Find where the given text appears and provide that cell's center as [X, Y] coordinate. 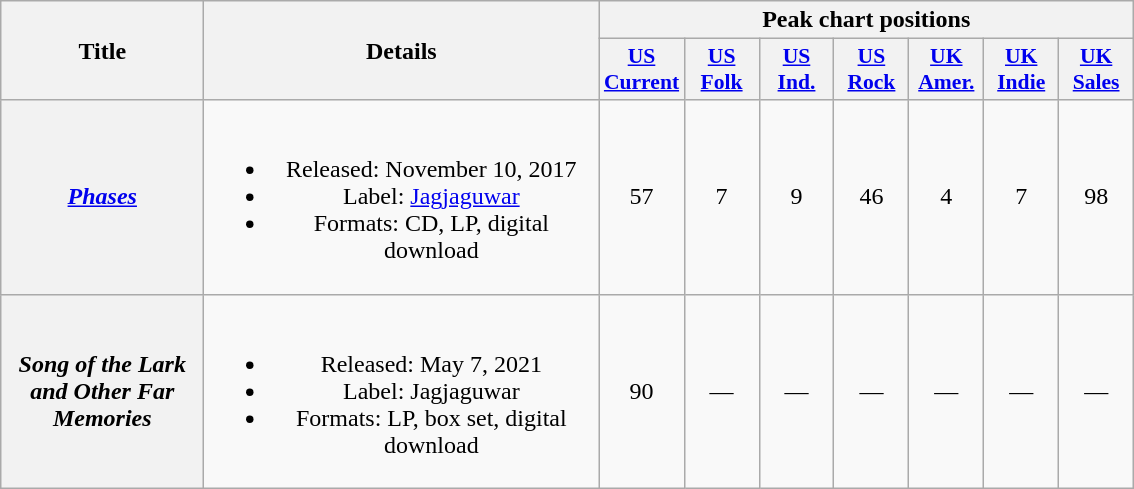
UKIndie [1022, 70]
Released: May 7, 2021Label: JagjaguwarFormats: LP, box set, digital download [402, 391]
Title [102, 50]
USInd. [796, 70]
USRock [872, 70]
46 [872, 197]
9 [796, 197]
98 [1096, 197]
UKAmer. [946, 70]
Released: November 10, 2017Label: JagjaguwarFormats: CD, LP, digital download [402, 197]
USCurrent [642, 70]
4 [946, 197]
Phases [102, 197]
USFolk [722, 70]
UKSales [1096, 70]
90 [642, 391]
Peak chart positions [866, 20]
Details [402, 50]
Song of the Lark and Other Far Memories [102, 391]
57 [642, 197]
